Pinpoint the cell where the given text exists, returning its (X, Y) midpoint coordinate. 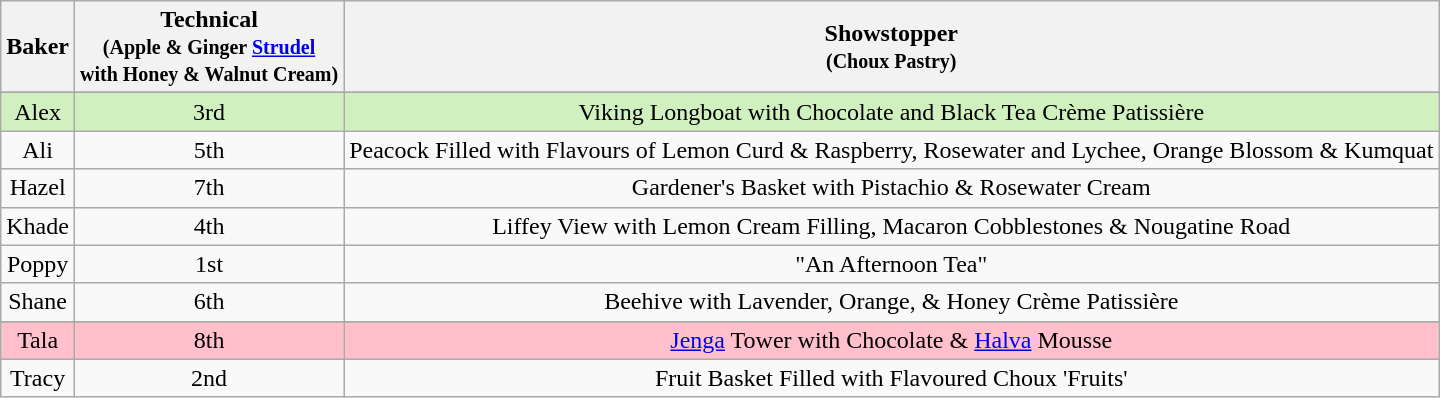
Tala (38, 340)
Technical(Apple & Ginger Strudelwith Honey & Walnut Cream) (208, 47)
Tracy (38, 378)
Peacock Filled with Flavours of Lemon Curd & Raspberry, Rosewater and Lychee, Orange Blossom & Kumquat (892, 150)
Showstopper(Choux Pastry) (892, 47)
Shane (38, 302)
Beehive with Lavender, Orange, & Honey Crème Patissière (892, 302)
Liffey View with Lemon Cream Filling, Macaron Cobblestones & Nougatine Road (892, 226)
Fruit Basket Filled with Flavoured Choux 'Fruits' (892, 378)
5th (208, 150)
"An Afternoon Tea" (892, 264)
Alex (38, 112)
4th (208, 226)
8th (208, 340)
1st (208, 264)
Baker (38, 47)
Viking Longboat with Chocolate and Black Tea Crème Patissière (892, 112)
Gardener's Basket with Pistachio & Rosewater Cream (892, 188)
Hazel (38, 188)
7th (208, 188)
6th (208, 302)
Jenga Tower with Chocolate & Halva Mousse (892, 340)
Khade (38, 226)
Ali (38, 150)
Poppy (38, 264)
2nd (208, 378)
3rd (208, 112)
